Detect which cell encompasses the target text, then output its [x, y] center coordinate. 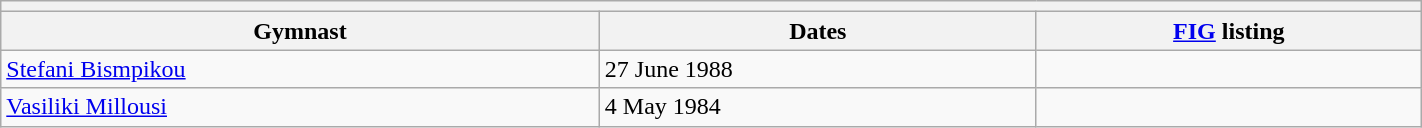
Gymnast [300, 31]
4 May 1984 [818, 107]
Vasiliki Millousi [300, 107]
Stefani Bismpikou [300, 69]
Dates [818, 31]
27 June 1988 [818, 69]
FIG listing [1228, 31]
